Find where the given text appears and provide that cell's center as (x, y) coordinate. 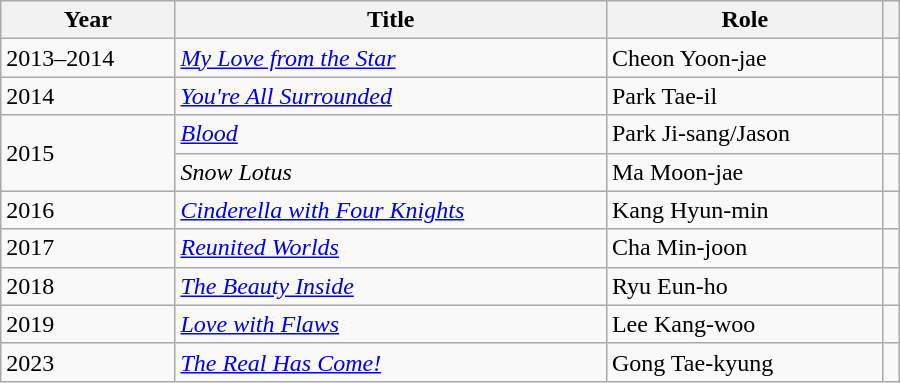
My Love from the Star (390, 58)
2016 (88, 210)
2015 (88, 153)
Park Ji-sang/Jason (744, 134)
Year (88, 20)
Kang Hyun-min (744, 210)
Gong Tae-kyung (744, 362)
Snow Lotus (390, 172)
Reunited Worlds (390, 248)
Lee Kang-woo (744, 324)
2018 (88, 286)
Title (390, 20)
Cha Min-joon (744, 248)
Ryu Eun-ho (744, 286)
Ma Moon-jae (744, 172)
Blood (390, 134)
The Real Has Come! (390, 362)
2017 (88, 248)
2013–2014 (88, 58)
2023 (88, 362)
You're All Surrounded (390, 96)
Role (744, 20)
Cheon Yoon-jae (744, 58)
2014 (88, 96)
Park Tae-il (744, 96)
2019 (88, 324)
Cinderella with Four Knights (390, 210)
Love with Flaws (390, 324)
The Beauty Inside (390, 286)
